For the text-containing cell, return its midpoint in (X, Y) coordinate format. 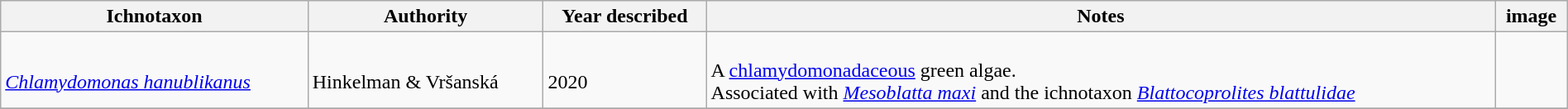
Hinkelman & Vršanská (425, 70)
Year described (625, 17)
A chlamydomonadaceous green algae.Associated with Mesoblatta maxi and the ichnotaxon Blattocoprolites blattulidae (1101, 70)
Ichnotaxon (155, 17)
Authority (425, 17)
2020 (625, 70)
image (1532, 17)
Notes (1101, 17)
Chlamydomonas hanublikanus (155, 70)
